Locate the cell with the specified text and output its [x, y] center coordinate. 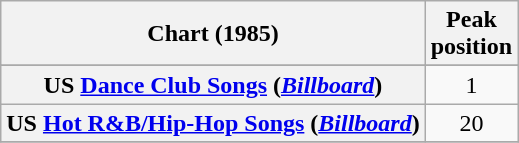
US Hot R&B/Hip-Hop Songs (Billboard) [213, 123]
Peakposition [471, 34]
1 [471, 85]
Chart (1985) [213, 34]
US Dance Club Songs (Billboard) [213, 85]
20 [471, 123]
